Determine the [X, Y] coordinate at the center of the cell enclosing the given text.  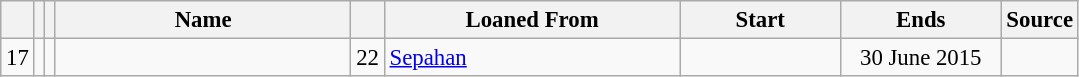
Sepahan [532, 58]
Name [203, 20]
Ends [920, 20]
Start [760, 20]
30 June 2015 [920, 58]
Loaned From [532, 20]
22 [368, 58]
17 [18, 58]
Source [1040, 20]
